Pinpoint the cell where the given text exists, returning its (x, y) midpoint coordinate. 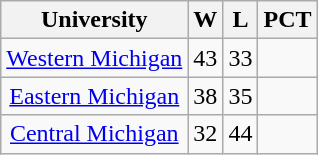
Western Michigan (94, 58)
43 (206, 58)
44 (240, 134)
35 (240, 96)
W (206, 20)
33 (240, 58)
University (94, 20)
38 (206, 96)
Central Michigan (94, 134)
Eastern Michigan (94, 96)
L (240, 20)
PCT (288, 20)
32 (206, 134)
